Extract the [x, y] coordinate from the center of the cell holding the provided text.  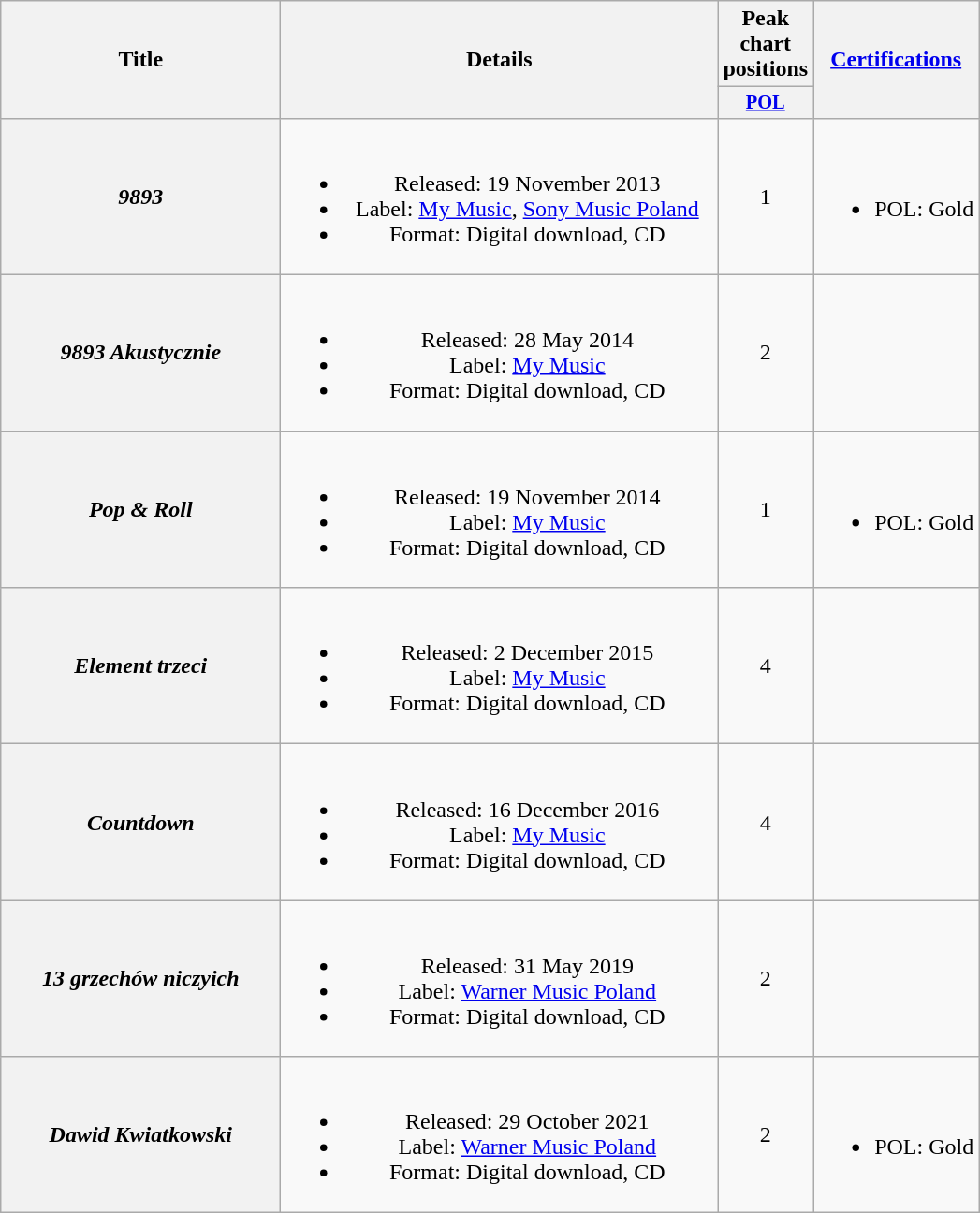
Released: 16 December 2016Label: My MusicFormat: Digital download, CD [500, 822]
Countdown [140, 822]
Released: 28 May 2014Label: My MusicFormat: Digital download, CD [500, 354]
Released: 29 October 2021Label: Warner Music PolandFormat: Digital download, CD [500, 1134]
13 grzechów niczyich [140, 979]
POL [766, 103]
Title [140, 60]
Released: 19 November 2013Label: My Music, Sony Music PolandFormat: Digital download, CD [500, 197]
Released: 31 May 2019Label: Warner Music PolandFormat: Digital download, CD [500, 979]
Released: 19 November 2014Label: My MusicFormat: Digital download, CD [500, 509]
Dawid Kwiatkowski [140, 1134]
Element trzeci [140, 666]
Released: 2 December 2015Label: My MusicFormat: Digital download, CD [500, 666]
9893 [140, 197]
Peak chart positions [766, 44]
Pop & Roll [140, 509]
Certifications [897, 60]
Details [500, 60]
9893 Akustycznie [140, 354]
